Find where the given text appears and provide that cell's center as [X, Y] coordinate. 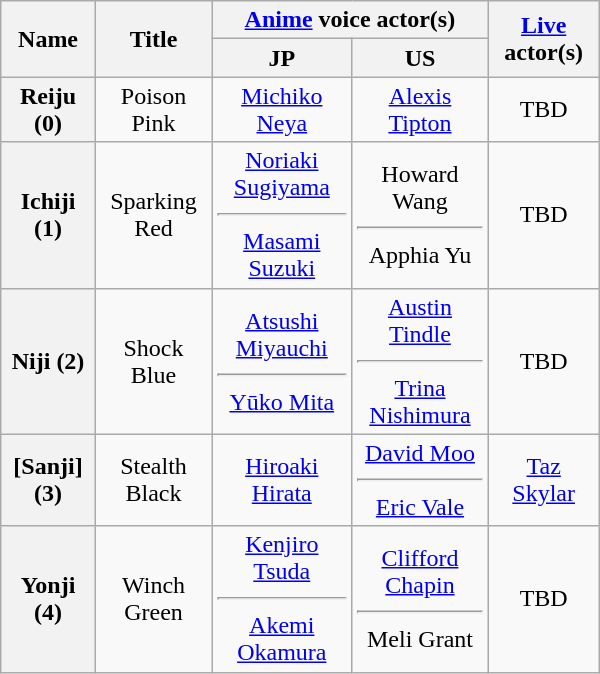
Ichiji (1) [48, 215]
Noriaki SugiyamaMasami Suzuki [282, 215]
Reiju (0) [48, 110]
David MooEric Vale [420, 480]
Niji (2) [48, 361]
Winch Green [153, 599]
[Sanji] (3) [48, 480]
Poison Pink [153, 110]
Live actor(s) [544, 39]
Yonji (4) [48, 599]
Title [153, 39]
Austin TindleTrina Nishimura [420, 361]
Alexis Tipton [420, 110]
Sparking Red [153, 215]
Taz Skylar [544, 480]
Name [48, 39]
Anime voice actor(s) [350, 20]
Stealth Black [153, 480]
Shock Blue [153, 361]
Michiko Neya [282, 110]
US [420, 58]
Hiroaki Hirata [282, 480]
Howard WangApphia Yu [420, 215]
JP [282, 58]
Atsushi MiyauchiYūko Mita [282, 361]
Clifford ChapinMeli Grant [420, 599]
Kenjiro TsudaAkemi Okamura [282, 599]
